Pinpoint the cell where the given text exists, returning its (x, y) midpoint coordinate. 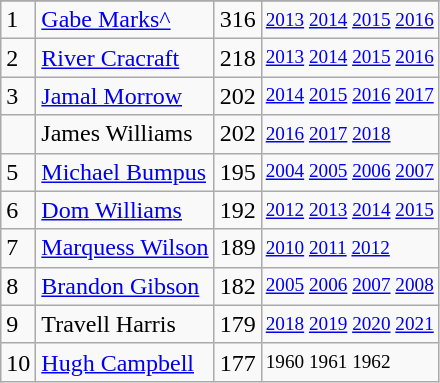
Marquess Wilson (125, 248)
10 (18, 362)
2012 2013 2014 2015 (350, 210)
6 (18, 210)
7 (18, 248)
3 (18, 96)
Hugh Campbell (125, 362)
2010 2011 2012 (350, 248)
189 (238, 248)
1960 1961 1962 (350, 362)
James Williams (125, 134)
Dom Williams (125, 210)
River Cracraft (125, 58)
1 (18, 20)
195 (238, 172)
2014 2015 2016 2017 (350, 96)
182 (238, 286)
177 (238, 362)
Travell Harris (125, 324)
Brandon Gibson (125, 286)
5 (18, 172)
2018 2019 2020 2021 (350, 324)
218 (238, 58)
179 (238, 324)
2004 2005 2006 2007 (350, 172)
Michael Bumpus (125, 172)
8 (18, 286)
2 (18, 58)
Jamal Morrow (125, 96)
2005 2006 2007 2008 (350, 286)
9 (18, 324)
192 (238, 210)
2016 2017 2018 (350, 134)
316 (238, 20)
Gabe Marks^ (125, 20)
